Capture the cell that displays the provided text and extract its [X, Y] central coordinate. 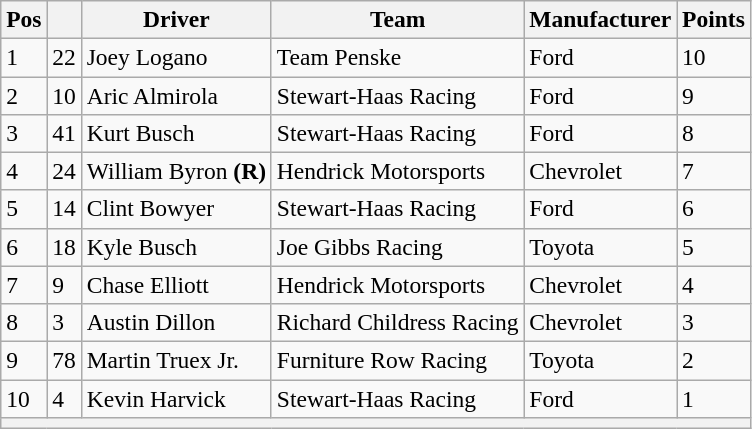
Kurt Busch [176, 133]
24 [64, 171]
Team [397, 19]
Points [714, 19]
Manufacturer [600, 19]
Aric Almirola [176, 95]
Martin Truex Jr. [176, 360]
Team Penske [397, 57]
Chase Elliott [176, 285]
Driver [176, 19]
22 [64, 57]
78 [64, 360]
14 [64, 209]
William Byron (R) [176, 171]
41 [64, 133]
Richard Childress Racing [397, 322]
Kyle Busch [176, 247]
Pos [24, 19]
Joe Gibbs Racing [397, 247]
Austin Dillon [176, 322]
Clint Bowyer [176, 209]
Joey Logano [176, 57]
18 [64, 247]
Furniture Row Racing [397, 360]
Kevin Harvick [176, 398]
